Provide the (x, y) coordinate of the cell's center where the given text is located.  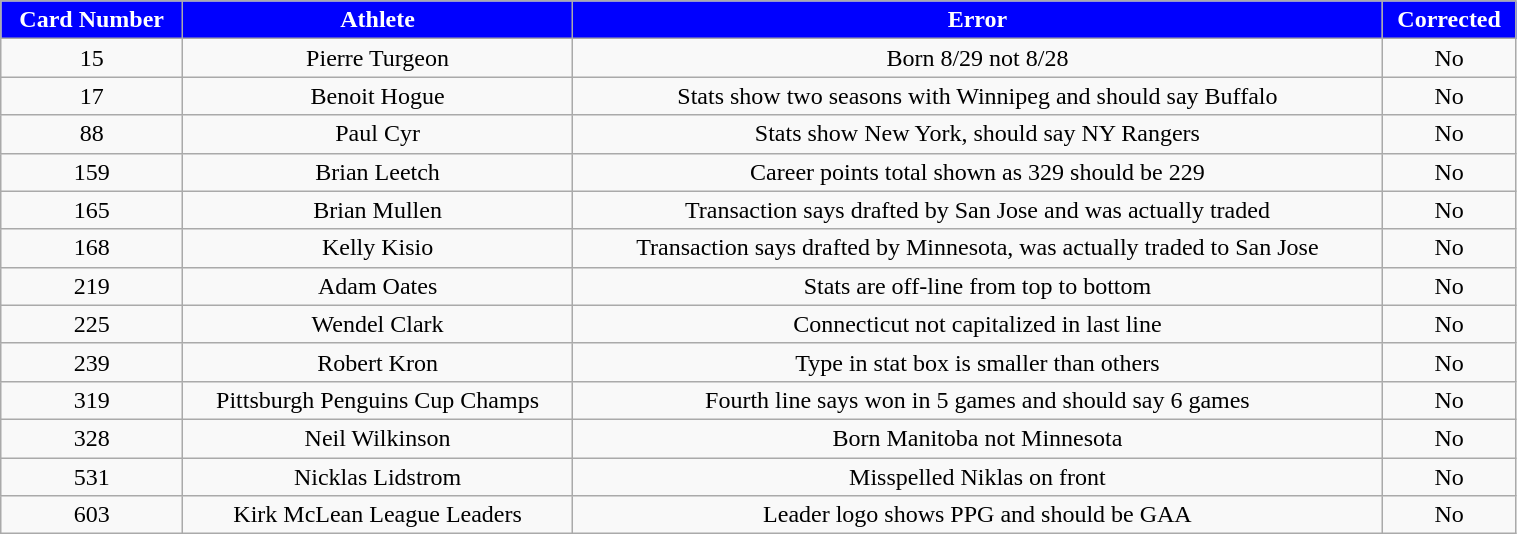
Card Number (92, 20)
Fourth line says won in 5 games and should say 6 games (978, 400)
Athlete (378, 20)
Transaction says drafted by San Jose and was actually traded (978, 210)
Leader logo shows PPG and should be GAA (978, 515)
Wendel Clark (378, 324)
Brian Mullen (378, 210)
Connecticut not capitalized in last line (978, 324)
Type in stat box is smaller than others (978, 362)
Adam Oates (378, 286)
Nicklas Lidstrom (378, 477)
Neil Wilkinson (378, 438)
319 (92, 400)
Brian Leetch (378, 172)
159 (92, 172)
Error (978, 20)
Pittsburgh Penguins Cup Champs (378, 400)
165 (92, 210)
225 (92, 324)
88 (92, 134)
Transaction says drafted by Minnesota, was actually traded to San Jose (978, 248)
Paul Cyr (378, 134)
Stats show New York, should say NY Rangers (978, 134)
239 (92, 362)
17 (92, 96)
Kirk McLean League Leaders (378, 515)
Robert Kron (378, 362)
Benoit Hogue (378, 96)
Corrected (1449, 20)
Born 8/29 not 8/28 (978, 58)
Misspelled Niklas on front (978, 477)
Stats show two seasons with Winnipeg and should say Buffalo (978, 96)
Kelly Kisio (378, 248)
Born Manitoba not Minnesota (978, 438)
Stats are off-line from top to bottom (978, 286)
531 (92, 477)
Career points total shown as 329 should be 229 (978, 172)
168 (92, 248)
603 (92, 515)
Pierre Turgeon (378, 58)
219 (92, 286)
328 (92, 438)
15 (92, 58)
